Extract the [X, Y] coordinate from the center of the cell holding the provided text.  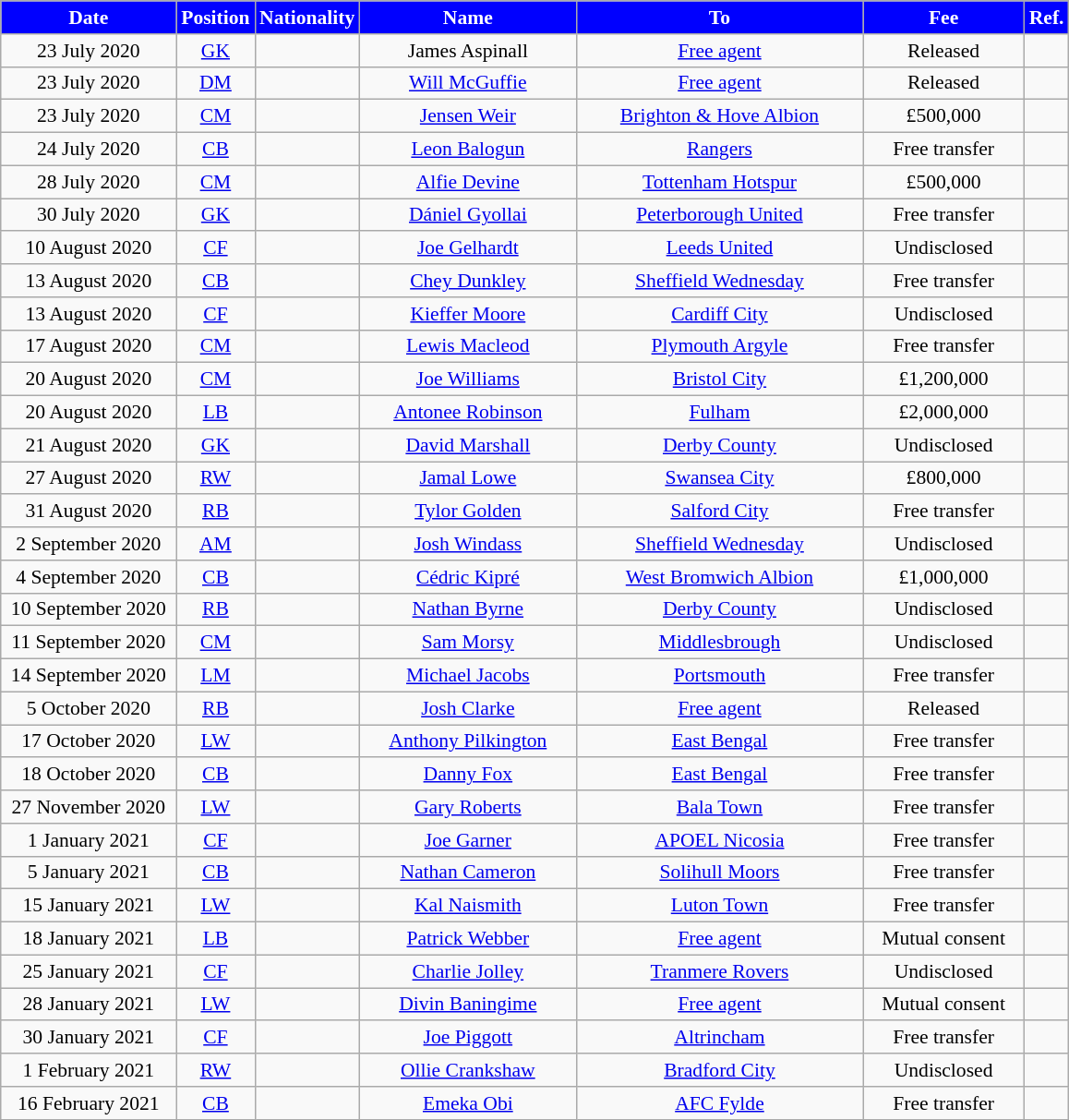
Chey Dunkley [467, 281]
11 September 2020 [89, 643]
17 October 2020 [89, 741]
Altrincham [719, 1038]
Tylor Golden [467, 512]
2 September 2020 [89, 544]
18 January 2021 [89, 939]
Antonee Robinson [467, 413]
Joe Gelhardt [467, 248]
Luton Town [719, 906]
Cardiff City [719, 314]
Joe Williams [467, 379]
Swansea City [719, 478]
Sam Morsy [467, 643]
Date [89, 18]
Anthony Pilkington [467, 741]
1 January 2021 [89, 840]
Nationality [306, 18]
30 July 2020 [89, 215]
Kal Naismith [467, 906]
18 October 2020 [89, 775]
31 August 2020 [89, 512]
Alfie Devine [467, 182]
Ref. [1047, 18]
28 January 2021 [89, 1005]
Leon Balogun [467, 150]
AFC Fylde [719, 1103]
28 July 2020 [89, 182]
Ollie Crankshaw [467, 1070]
17 August 2020 [89, 346]
15 January 2021 [89, 906]
Jamal Lowe [467, 478]
Danny Fox [467, 775]
Bradford City [719, 1070]
Will McGuffie [467, 83]
West Bromwich Albion [719, 577]
£2,000,000 [943, 413]
5 October 2020 [89, 708]
Leeds United [719, 248]
Fee [943, 18]
27 November 2020 [89, 807]
To [719, 18]
Divin Baningime [467, 1005]
Bristol City [719, 379]
Tottenham Hotspur [719, 182]
Peterborough United [719, 215]
Solihull Moors [719, 873]
DM [216, 83]
14 September 2020 [89, 676]
Fulham [719, 413]
David Marshall [467, 445]
APOEL Nicosia [719, 840]
Emeka Obi [467, 1103]
24 July 2020 [89, 150]
25 January 2021 [89, 971]
Joe Piggott [467, 1038]
Cédric Kipré [467, 577]
LM [216, 676]
16 February 2021 [89, 1103]
10 August 2020 [89, 248]
21 August 2020 [89, 445]
30 January 2021 [89, 1038]
Plymouth Argyle [719, 346]
Nathan Cameron [467, 873]
4 September 2020 [89, 577]
Patrick Webber [467, 939]
Dániel Gyollai [467, 215]
£1,200,000 [943, 379]
Salford City [719, 512]
AM [216, 544]
27 August 2020 [89, 478]
Bala Town [719, 807]
Rangers [719, 150]
Tranmere Rovers [719, 971]
Lewis Macleod [467, 346]
Name [467, 18]
Josh Clarke [467, 708]
Jensen Weir [467, 116]
1 February 2021 [89, 1070]
Charlie Jolley [467, 971]
Position [216, 18]
Nathan Byrne [467, 609]
James Aspinall [467, 51]
Middlesbrough [719, 643]
Kieffer Moore [467, 314]
Michael Jacobs [467, 676]
Josh Windass [467, 544]
Joe Garner [467, 840]
£1,000,000 [943, 577]
Gary Roberts [467, 807]
Portsmouth [719, 676]
10 September 2020 [89, 609]
5 January 2021 [89, 873]
Brighton & Hove Albion [719, 116]
£800,000 [943, 478]
